Extract the [X, Y] coordinate from the center of the cell holding the provided text.  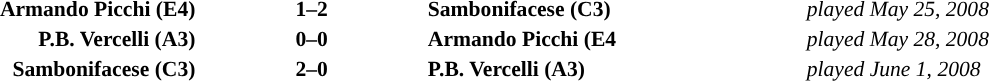
Armando Picchi (E4 [614, 39]
0–0 [311, 39]
